Extract the [x, y] coordinate from the center of the cell holding the provided text.  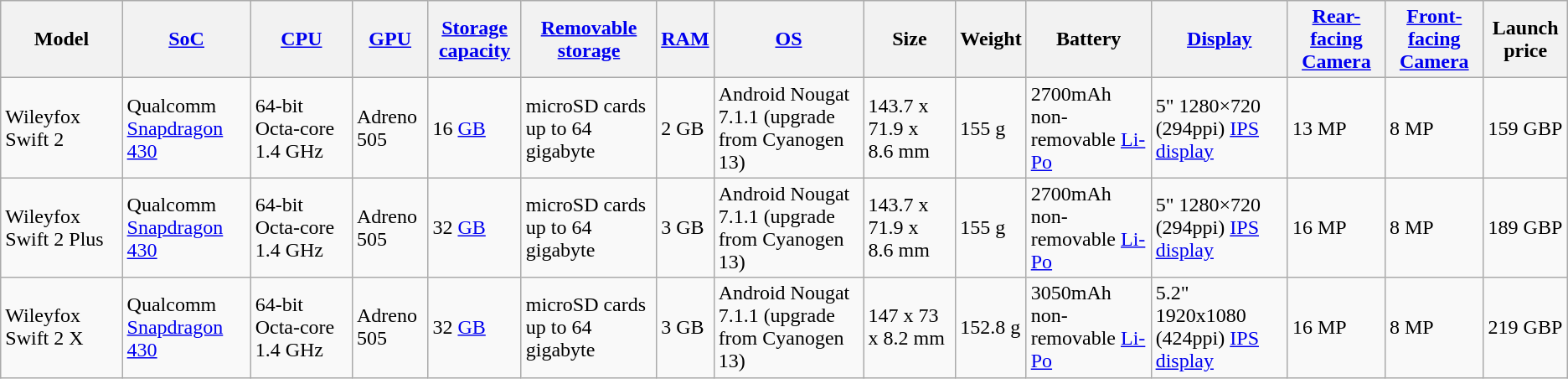
Wileyfox Swift 2 X [62, 327]
RAM [685, 39]
219 GBP [1525, 327]
Storage capacity [474, 39]
Launch price [1525, 39]
159 GBP [1525, 127]
Removable storage [588, 39]
Size [910, 39]
Display [1220, 39]
Battery [1089, 39]
GPU [389, 39]
2 GB [685, 127]
3050mAh non-removable Li-Po [1089, 327]
Weight [991, 39]
Wileyfox Swift 2 [62, 127]
Rear-facing Camera [1336, 39]
Wileyfox Swift 2 Plus [62, 228]
13 MP [1336, 127]
152.8 g [991, 327]
Front-facing Camera [1434, 39]
147 x 73 x 8.2 mm [910, 327]
16 GB [474, 127]
Model [62, 39]
5.2" 1920x1080 (424ppi) IPS display [1220, 327]
OS [789, 39]
CPU [302, 39]
189 GBP [1525, 228]
SoC [186, 39]
